Determine the [X, Y] coordinate at the center of the cell enclosing the given text.  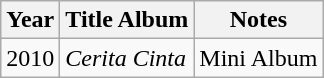
Title Album [127, 20]
Year [30, 20]
2010 [30, 58]
Mini Album [258, 58]
Notes [258, 20]
Cerita Cinta [127, 58]
